Find where the given text appears and provide that cell's center as [x, y] coordinate. 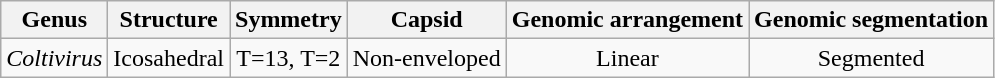
Capsid [426, 20]
Genus [54, 20]
T=13, T=2 [289, 58]
Symmetry [289, 20]
Structure [169, 20]
Genomic segmentation [872, 20]
Linear [627, 58]
Icosahedral [169, 58]
Coltivirus [54, 58]
Segmented [872, 58]
Genomic arrangement [627, 20]
Non-enveloped [426, 58]
